Search for the cell housing the specified text and yield its (x, y) center coordinate. 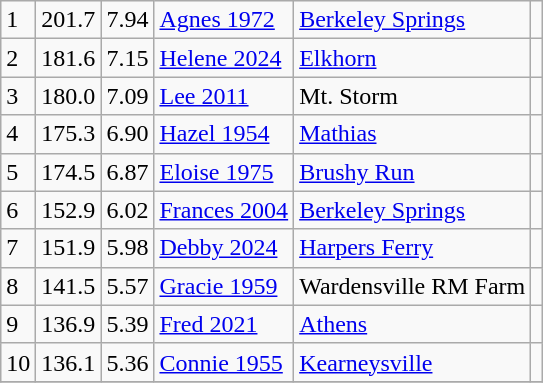
6.87 (128, 172)
9 (18, 324)
8 (18, 286)
Gracie 1959 (224, 286)
2 (18, 58)
151.9 (68, 248)
Fred 2021 (224, 324)
7.94 (128, 20)
5.36 (128, 362)
Mt. Storm (412, 96)
5.98 (128, 248)
Mathias (412, 134)
174.5 (68, 172)
Frances 2004 (224, 210)
10 (18, 362)
7.15 (128, 58)
7.09 (128, 96)
7 (18, 248)
6 (18, 210)
1 (18, 20)
Brushy Run (412, 172)
5.39 (128, 324)
Connie 1955 (224, 362)
Kearneysville (412, 362)
5.57 (128, 286)
Agnes 1972 (224, 20)
Hazel 1954 (224, 134)
141.5 (68, 286)
6.90 (128, 134)
175.3 (68, 134)
181.6 (68, 58)
Lee 2011 (224, 96)
136.1 (68, 362)
5 (18, 172)
6.02 (128, 210)
152.9 (68, 210)
Eloise 1975 (224, 172)
Debby 2024 (224, 248)
180.0 (68, 96)
Harpers Ferry (412, 248)
4 (18, 134)
Helene 2024 (224, 58)
136.9 (68, 324)
Elkhorn (412, 58)
Wardensville RM Farm (412, 286)
201.7 (68, 20)
Athens (412, 324)
3 (18, 96)
